Find where the given text appears and provide that cell's center as (x, y) coordinate. 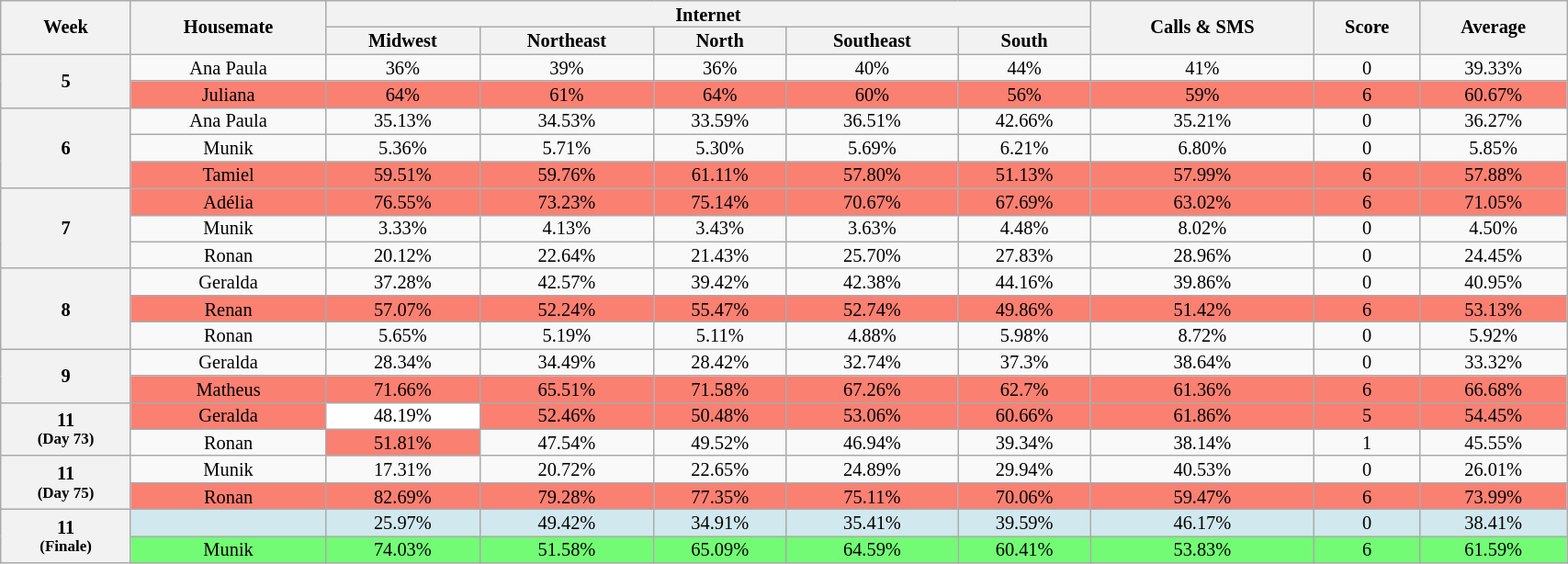
28.42% (720, 362)
75.11% (873, 496)
39.86% (1202, 281)
52.46% (567, 415)
24.45% (1494, 255)
37.3% (1024, 362)
Southeast (873, 40)
63.02% (1202, 200)
74.03% (402, 549)
61.86% (1202, 415)
65.09% (720, 549)
39% (567, 68)
40.95% (1494, 281)
33.59% (720, 121)
South (1024, 40)
71.05% (1494, 200)
37.28% (402, 281)
5.65% (402, 334)
42.66% (1024, 121)
73.99% (1494, 496)
Score (1367, 27)
25.97% (402, 522)
38.41% (1494, 522)
71.66% (402, 389)
65.51% (567, 389)
77.35% (720, 496)
70.06% (1024, 496)
28.96% (1202, 255)
75.14% (720, 200)
51.13% (1024, 175)
62.7% (1024, 389)
7 (66, 228)
79.28% (567, 496)
Housemate (228, 27)
48.19% (402, 415)
59.47% (1202, 496)
4.88% (873, 334)
55.47% (720, 309)
38.64% (1202, 362)
8.02% (1202, 228)
42.57% (567, 281)
5.36% (402, 147)
5.85% (1494, 147)
52.74% (873, 309)
51.81% (402, 443)
49.52% (720, 443)
5.69% (873, 147)
Internet (708, 13)
20.72% (567, 468)
61% (567, 94)
46.94% (873, 443)
1 (1367, 443)
51.42% (1202, 309)
82.69% (402, 496)
49.86% (1024, 309)
53.13% (1494, 309)
3.33% (402, 228)
60.67% (1494, 94)
36.51% (873, 121)
Calls & SMS (1202, 27)
5.19% (567, 334)
61.36% (1202, 389)
Tamiel (228, 175)
8.72% (1202, 334)
40% (873, 68)
53.06% (873, 415)
57.07% (402, 309)
40.53% (1202, 468)
5.71% (567, 147)
27.83% (1024, 255)
22.65% (720, 468)
67.26% (873, 389)
3.43% (720, 228)
34.49% (567, 362)
46.17% (1202, 522)
25.70% (873, 255)
76.55% (402, 200)
39.33% (1494, 68)
38.14% (1202, 443)
42.38% (873, 281)
6.21% (1024, 147)
54.45% (1494, 415)
71.58% (720, 389)
35.41% (873, 522)
Northeast (567, 40)
60% (873, 94)
60.66% (1024, 415)
5.98% (1024, 334)
59.51% (402, 175)
11(Finale) (66, 536)
Midwest (402, 40)
53.83% (1202, 549)
56% (1024, 94)
Juliana (228, 94)
61.11% (720, 175)
67.69% (1024, 200)
11(Day 75) (66, 482)
26.01% (1494, 468)
70.67% (873, 200)
5.11% (720, 334)
34.53% (567, 121)
44% (1024, 68)
28.34% (402, 362)
5.30% (720, 147)
Matheus (228, 389)
41% (1202, 68)
45.55% (1494, 443)
39.59% (1024, 522)
North (720, 40)
44.16% (1024, 281)
21.43% (720, 255)
57.88% (1494, 175)
11(Day 73) (66, 429)
17.31% (402, 468)
20.12% (402, 255)
5.92% (1494, 334)
59.76% (567, 175)
4.50% (1494, 228)
51.58% (567, 549)
52.24% (567, 309)
22.64% (567, 255)
59% (1202, 94)
4.48% (1024, 228)
66.68% (1494, 389)
6.80% (1202, 147)
60.41% (1024, 549)
34.91% (720, 522)
64.59% (873, 549)
Week (66, 27)
Average (1494, 27)
3.63% (873, 228)
57.99% (1202, 175)
32.74% (873, 362)
Renan (228, 309)
35.13% (402, 121)
29.94% (1024, 468)
57.80% (873, 175)
36.27% (1494, 121)
50.48% (720, 415)
39.34% (1024, 443)
49.42% (567, 522)
35.21% (1202, 121)
Adélia (228, 200)
8 (66, 309)
61.59% (1494, 549)
4.13% (567, 228)
73.23% (567, 200)
47.54% (567, 443)
39.42% (720, 281)
24.89% (873, 468)
33.32% (1494, 362)
9 (66, 375)
